Provide the [X, Y] coordinate of the cell's center where the given text is located.  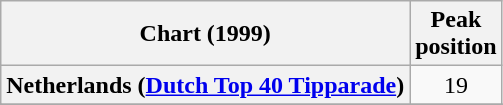
Netherlands (Dutch Top 40 Tipparade) [206, 85]
Peakposition [456, 34]
19 [456, 85]
Chart (1999) [206, 34]
